Scan for the cell matching the given text and deliver its (x, y) coordinate at center. 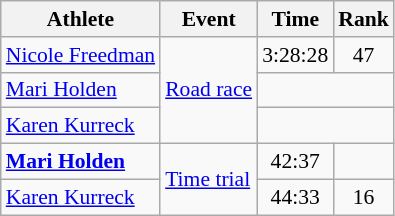
Nicole Freedman (80, 55)
Rank (364, 19)
Time trial (208, 180)
3:28:28 (295, 55)
Event (208, 19)
Time (295, 19)
42:37 (295, 162)
16 (364, 197)
Road race (208, 90)
44:33 (295, 197)
47 (364, 55)
Athlete (80, 19)
